Scan for the cell matching the given text and deliver its [X, Y] coordinate at center. 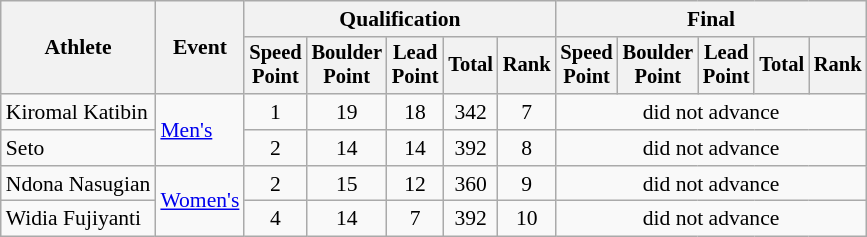
10 [527, 219]
18 [415, 112]
9 [527, 184]
Qualification [400, 19]
Men's [200, 130]
360 [470, 184]
15 [347, 184]
4 [275, 219]
Kiromal Katibin [78, 112]
19 [347, 112]
12 [415, 184]
Athlete [78, 48]
342 [470, 112]
Ndona Nasugian [78, 184]
Final [710, 19]
Event [200, 48]
1 [275, 112]
Women's [200, 202]
Widia Fujiyanti [78, 219]
Seto [78, 148]
8 [527, 148]
